Extract the [x, y] coordinate from the center of the cell holding the provided text.  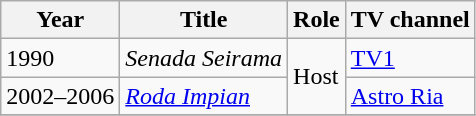
Title [204, 20]
Astro Ria [410, 96]
Host [317, 77]
Role [317, 20]
2002–2006 [60, 96]
TV channel [410, 20]
TV1 [410, 58]
Roda Impian [204, 96]
Year [60, 20]
1990 [60, 58]
Senada Seirama [204, 58]
